Return [x, y] of the center of cell containing provided text 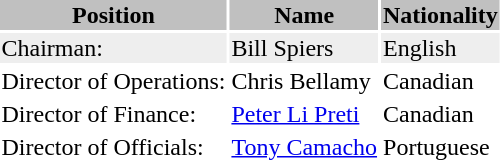
Peter Li Preti [304, 114]
Director of Finance: [114, 114]
Position [114, 15]
Chairman: [114, 48]
English [441, 48]
Nationality [441, 15]
Director of Operations: [114, 81]
Name [304, 15]
Bill Spiers [304, 48]
Chris Bellamy [304, 81]
